For the text-containing cell, return its midpoint in [X, Y] coordinate format. 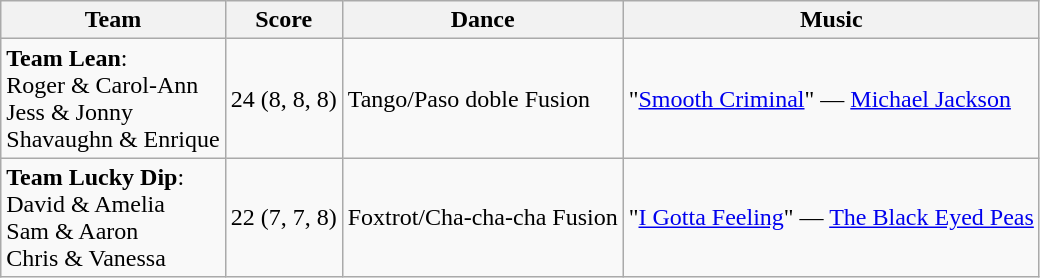
"Smooth Criminal" — Michael Jackson [831, 98]
Foxtrot/Cha-cha-cha Fusion [482, 218]
24 (8, 8, 8) [284, 98]
"I Gotta Feeling" — The Black Eyed Peas [831, 218]
Team Lucky Dip:David & AmeliaSam & AaronChris & Vanessa [113, 218]
Dance [482, 20]
Music [831, 20]
22 (7, 7, 8) [284, 218]
Team [113, 20]
Tango/Paso doble Fusion [482, 98]
Team Lean:Roger & Carol-AnnJess & JonnyShavaughn & Enrique [113, 98]
Score [284, 20]
